From the cell containing the given text, extract its center point as (X, Y) coordinate. 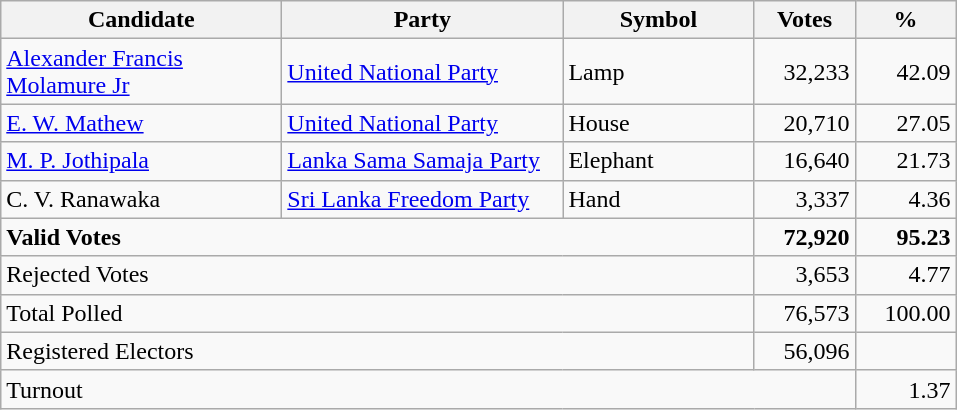
76,573 (804, 313)
House (658, 123)
Hand (658, 199)
95.23 (906, 237)
27.05 (906, 123)
Sri Lanka Freedom Party (422, 199)
4.36 (906, 199)
Lamp (658, 72)
3,653 (804, 275)
Registered Electors (378, 351)
20,710 (804, 123)
Valid Votes (378, 237)
56,096 (804, 351)
100.00 (906, 313)
32,233 (804, 72)
3,337 (804, 199)
% (906, 20)
C. V. Ranawaka (142, 199)
Symbol (658, 20)
Alexander Francis Molamure Jr (142, 72)
72,920 (804, 237)
Candidate (142, 20)
21.73 (906, 161)
16,640 (804, 161)
42.09 (906, 72)
4.77 (906, 275)
Rejected Votes (378, 275)
1.37 (906, 389)
Party (422, 20)
Elephant (658, 161)
Total Polled (378, 313)
Lanka Sama Samaja Party (422, 161)
M. P. Jothipala (142, 161)
E. W. Mathew (142, 123)
Votes (804, 20)
Turnout (428, 389)
